From the cell containing the given text, extract its center point as (X, Y) coordinate. 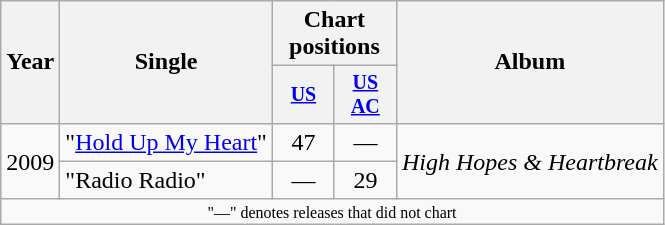
"—" denotes releases that did not chart (332, 211)
47 (303, 142)
2009 (30, 161)
"Hold Up My Heart" (166, 142)
Album (530, 62)
29 (365, 180)
Single (166, 62)
High Hopes & Heartbreak (530, 161)
Chart positions (334, 34)
US (303, 94)
"Radio Radio" (166, 180)
US AC (365, 94)
Year (30, 62)
